Scan for the cell matching the given text and deliver its [x, y] coordinate at center. 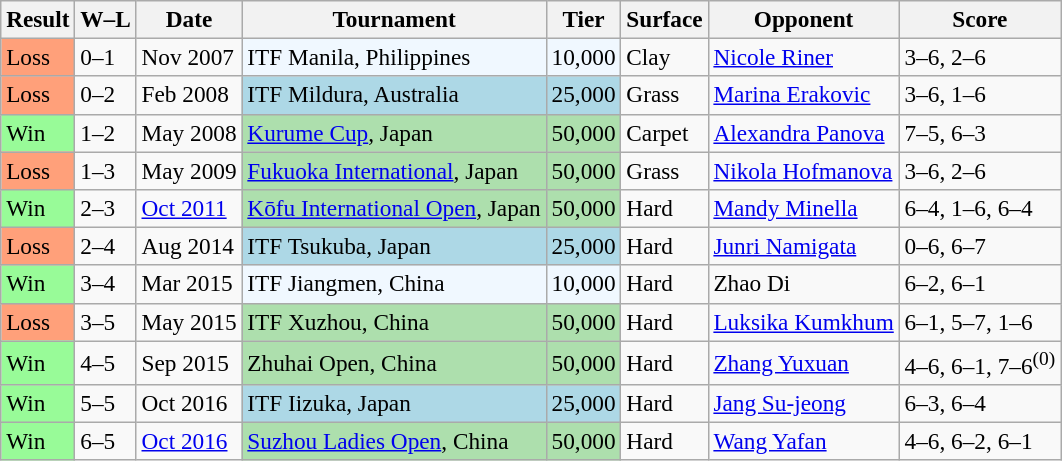
May 2015 [189, 322]
Kurume Cup, Japan [394, 133]
6–4, 1–6, 6–4 [980, 208]
Feb 2008 [189, 95]
ITF Iizuka, Japan [394, 403]
Marina Erakovic [804, 95]
1–3 [106, 170]
Result [38, 19]
ITF Tsukuba, Japan [394, 246]
0–6, 6–7 [980, 246]
Zhang Yuxuan [804, 362]
6–3, 6–4 [980, 403]
6–5 [106, 441]
Tournament [394, 19]
5–5 [106, 403]
4–6, 6–2, 6–1 [980, 441]
Clay [664, 57]
Zhuhai Open, China [394, 362]
1–2 [106, 133]
Fukuoka International, Japan [394, 170]
May 2008 [189, 133]
6–2, 6–1 [980, 284]
Surface [664, 19]
Suzhou Ladies Open, China [394, 441]
0–1 [106, 57]
3–5 [106, 322]
Nicole Riner [804, 57]
Aug 2014 [189, 246]
0–2 [106, 95]
Jang Su-jeong [804, 403]
Zhao Di [804, 284]
Oct 2011 [189, 208]
Junri Namigata [804, 246]
Mar 2015 [189, 284]
Carpet [664, 133]
Alexandra Panova [804, 133]
Sep 2015 [189, 362]
Wang Yafan [804, 441]
Tier [584, 19]
ITF Jiangmen, China [394, 284]
ITF Manila, Philippines [394, 57]
Mandy Minella [804, 208]
3–6, 1–6 [980, 95]
Nikola Hofmanova [804, 170]
7–5, 6–3 [980, 133]
4–6, 6–1, 7–6(0) [980, 362]
Luksika Kumkhum [804, 322]
Score [980, 19]
2–3 [106, 208]
May 2009 [189, 170]
ITF Mildura, Australia [394, 95]
W–L [106, 19]
3–4 [106, 284]
Kōfu International Open, Japan [394, 208]
Nov 2007 [189, 57]
2–4 [106, 246]
ITF Xuzhou, China [394, 322]
6–1, 5–7, 1–6 [980, 322]
Opponent [804, 19]
Date [189, 19]
4–5 [106, 362]
